Detect which cell encompasses the target text, then output its (X, Y) center coordinate. 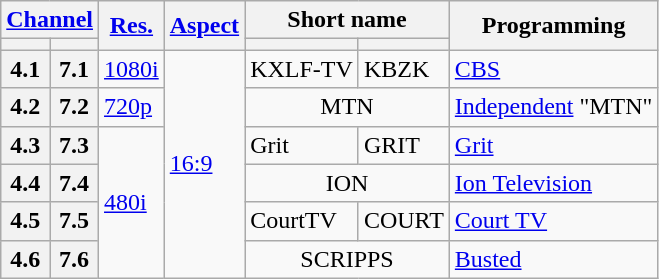
16:9 (204, 164)
720p (132, 107)
7.5 (74, 221)
KBZK (404, 69)
7.1 (74, 69)
CBS (554, 69)
COURT (404, 221)
Channel (50, 20)
4.4 (26, 183)
Busted (554, 259)
Res. (132, 26)
4.2 (26, 107)
GRIT (404, 145)
480i (132, 202)
ION (348, 183)
Ion Television (554, 183)
Court TV (554, 221)
Independent "MTN" (554, 107)
KXLF-TV (302, 69)
MTN (348, 107)
4.6 (26, 259)
7.4 (74, 183)
SCRIPPS (348, 259)
1080i (132, 69)
4.1 (26, 69)
Programming (554, 26)
4.3 (26, 145)
Aspect (204, 26)
7.6 (74, 259)
4.5 (26, 221)
Short name (348, 20)
7.2 (74, 107)
CourtTV (302, 221)
7.3 (74, 145)
